Return [X, Y] of the center of cell containing provided text 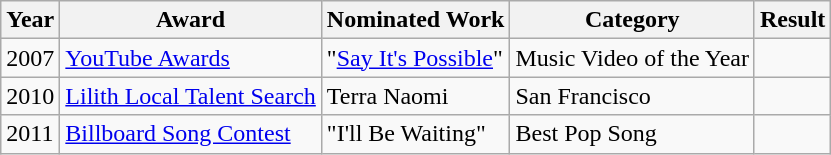
Result [792, 20]
2011 [30, 134]
Billboard Song Contest [191, 134]
Music Video of the Year [632, 58]
2007 [30, 58]
San Francisco [632, 96]
Year [30, 20]
Nominated Work [416, 20]
Award [191, 20]
2010 [30, 96]
"Say It's Possible" [416, 58]
YouTube Awards [191, 58]
Terra Naomi [416, 96]
Lilith Local Talent Search [191, 96]
"I'll Be Waiting" [416, 134]
Category [632, 20]
Best Pop Song [632, 134]
